Output the [X, Y] coordinate of the center of the cell containing the given text.  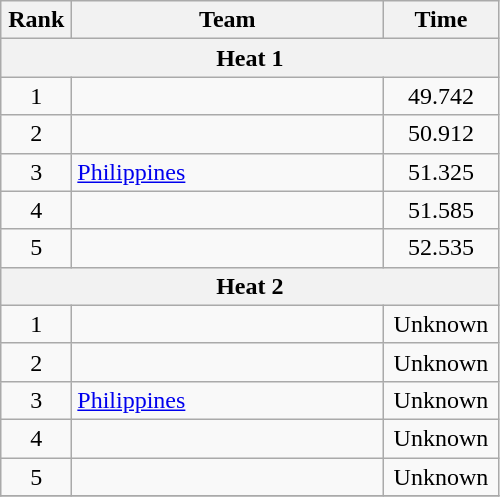
Team [228, 20]
51.585 [441, 210]
49.742 [441, 96]
Heat 1 [250, 58]
Rank [36, 20]
52.535 [441, 248]
Time [441, 20]
50.912 [441, 134]
Heat 2 [250, 286]
51.325 [441, 172]
